Scan for the cell matching the given text and deliver its [X, Y] coordinate at center. 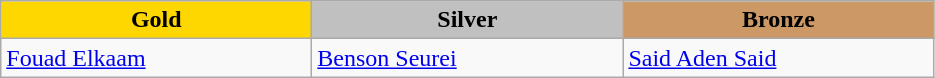
Bronze [778, 20]
Gold [156, 20]
Silver [468, 20]
Benson Seurei [468, 58]
Fouad Elkaam [156, 58]
Said Aden Said [778, 58]
